Return (X, Y) of the center of cell containing provided text 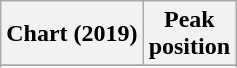
Peakposition (189, 34)
Chart (2019) (72, 34)
